Capture the cell that displays the provided text and extract its [x, y] central coordinate. 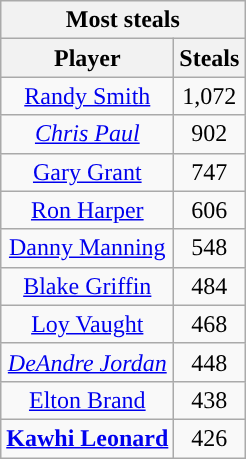
484 [210, 286]
Blake Griffin [88, 286]
548 [210, 248]
1,072 [210, 96]
Randy Smith [88, 96]
426 [210, 438]
Danny Manning [88, 248]
Kawhi Leonard [88, 438]
448 [210, 362]
606 [210, 210]
Chris Paul [88, 134]
438 [210, 400]
Steals [210, 58]
Gary Grant [88, 172]
Elton Brand [88, 400]
DeAndre Jordan [88, 362]
Ron Harper [88, 210]
468 [210, 324]
Player [88, 58]
902 [210, 134]
Most steals [123, 20]
747 [210, 172]
Loy Vaught [88, 324]
